Scan for the cell matching the given text and deliver its [X, Y] coordinate at center. 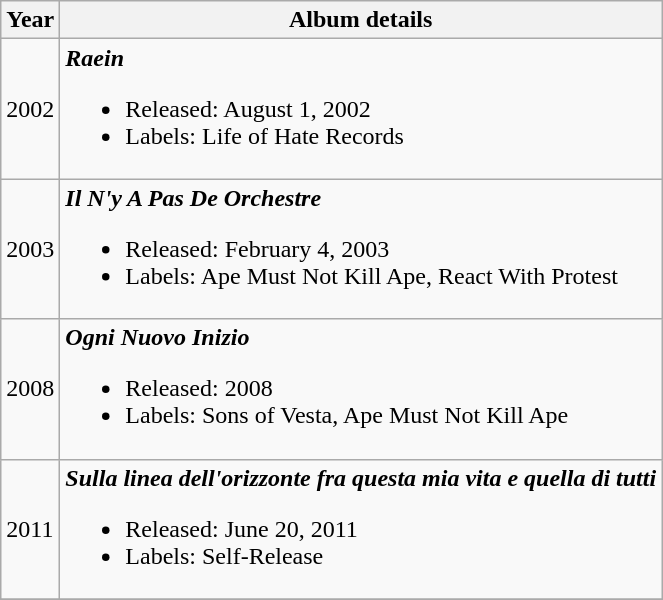
Year [30, 20]
2011 [30, 529]
2008 [30, 389]
RaeinReleased: August 1, 2002Labels: Life of Hate Records [361, 109]
Il N'y A Pas De OrchestreReleased: February 4, 2003Labels: Ape Must Not Kill Ape, React With Protest [361, 249]
2002 [30, 109]
Sulla linea dell'orizzonte fra questa mia vita e quella di tuttiReleased: June 20, 2011Labels: Self-Release [361, 529]
2003 [30, 249]
Ogni Nuovo InizioReleased: 2008Labels: Sons of Vesta, Ape Must Not Kill Ape [361, 389]
Album details [361, 20]
